Identify which cell holds the provided text, then report its (x, y) central coordinate. 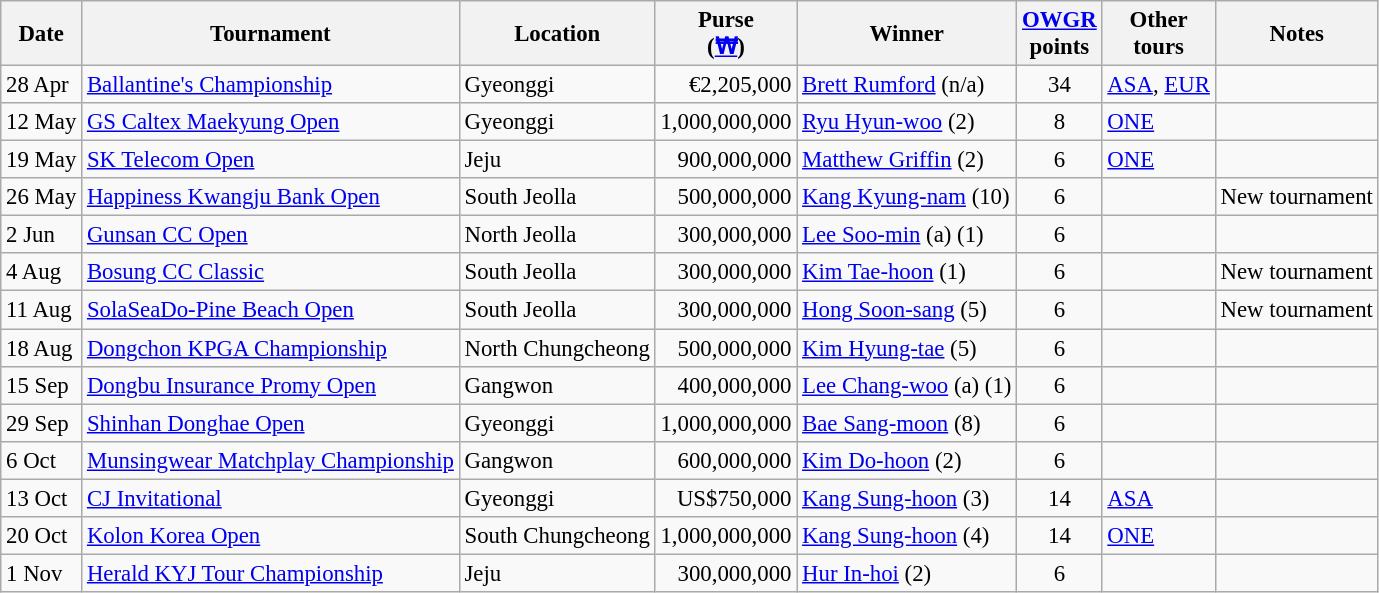
US$750,000 (726, 498)
6 Oct (42, 460)
GS Caltex Maekyung Open (271, 122)
SolaSeaDo-Pine Beach Open (271, 310)
Location (557, 34)
Ryu Hyun-woo (2) (907, 122)
1 Nov (42, 573)
Tournament (271, 34)
4 Aug (42, 273)
Brett Rumford (n/a) (907, 85)
Kang Sung-hoon (4) (907, 536)
North Chungcheong (557, 348)
11 Aug (42, 310)
12 May (42, 122)
Othertours (1158, 34)
34 (1060, 85)
North Jeolla (557, 235)
Munsingwear Matchplay Championship (271, 460)
2 Jun (42, 235)
Hong Soon-sang (5) (907, 310)
13 Oct (42, 498)
Lee Chang-woo (a) (1) (907, 385)
8 (1060, 122)
Bae Sang-moon (8) (907, 423)
18 Aug (42, 348)
Winner (907, 34)
ASA (1158, 498)
400,000,000 (726, 385)
€2,205,000 (726, 85)
Kim Tae-hoon (1) (907, 273)
SK Telecom Open (271, 160)
Bosung CC Classic (271, 273)
28 Apr (42, 85)
OWGRpoints (1060, 34)
Kim Do-hoon (2) (907, 460)
29 Sep (42, 423)
Kang Kyung-nam (10) (907, 197)
ASA, EUR (1158, 85)
Happiness Kwangju Bank Open (271, 197)
Herald KYJ Tour Championship (271, 573)
900,000,000 (726, 160)
Shinhan Donghae Open (271, 423)
Dongbu Insurance Promy Open (271, 385)
Date (42, 34)
Ballantine's Championship (271, 85)
Lee Soo-min (a) (1) (907, 235)
Kim Hyung-tae (5) (907, 348)
CJ Invitational (271, 498)
19 May (42, 160)
20 Oct (42, 536)
Dongchon KPGA Championship (271, 348)
Kang Sung-hoon (3) (907, 498)
Kolon Korea Open (271, 536)
Notes (1296, 34)
Gunsan CC Open (271, 235)
15 Sep (42, 385)
600,000,000 (726, 460)
Purse(₩) (726, 34)
26 May (42, 197)
Matthew Griffin (2) (907, 160)
South Chungcheong (557, 536)
Hur In-hoi (2) (907, 573)
